Extract the (X, Y) coordinate from the center of the cell holding the provided text.  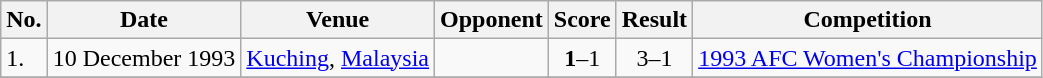
10 December 1993 (144, 58)
Kuching, Malaysia (338, 58)
Competition (868, 20)
Score (582, 20)
Venue (338, 20)
1993 AFC Women's Championship (868, 58)
Date (144, 20)
1. (24, 58)
Opponent (492, 20)
3–1 (654, 58)
1–1 (582, 58)
Result (654, 20)
No. (24, 20)
